From the cell containing the given text, extract its center point as (x, y) coordinate. 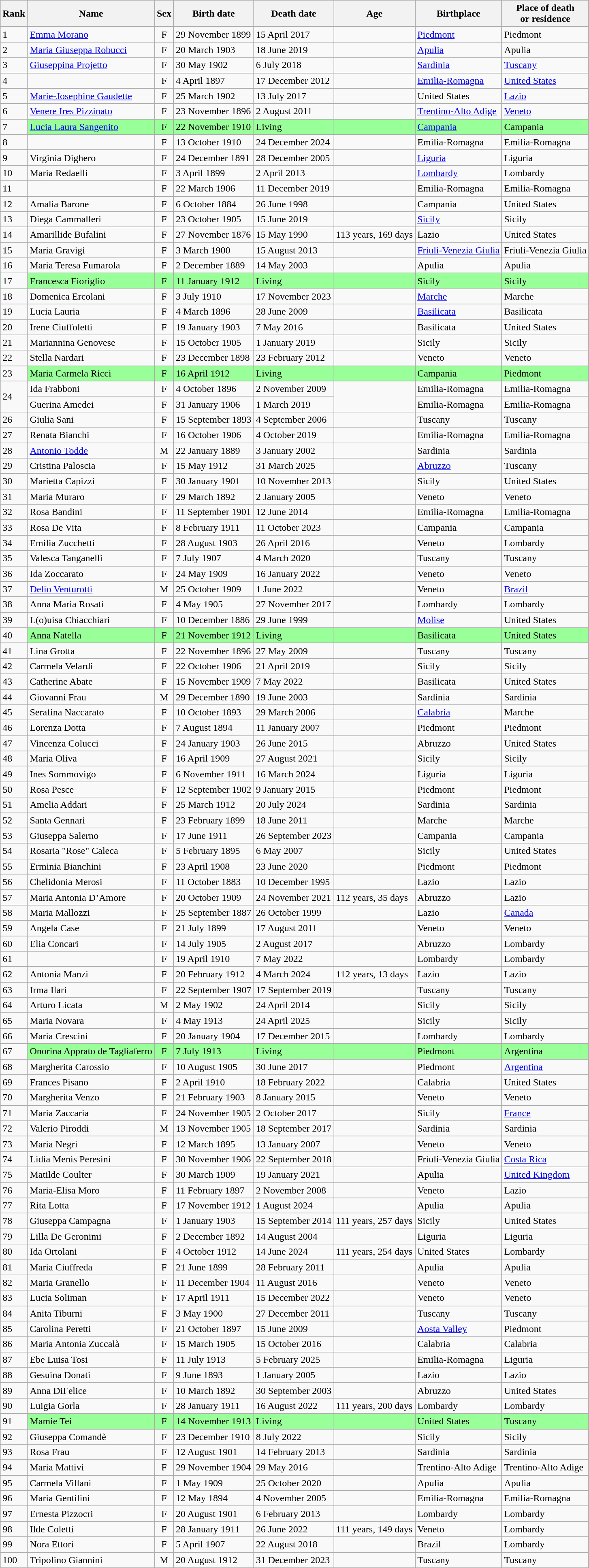
1 June 2022 (294, 589)
Maria Muraro (91, 497)
Giulia Sani (91, 419)
1 January 1903 (213, 1221)
4 March 2020 (294, 558)
14 July 1905 (213, 944)
112 years, 13 days (374, 974)
29 November 1899 (213, 34)
87 (14, 1360)
Giuseppa Salerno (91, 836)
29 December 1890 (213, 697)
24 April 2025 (294, 1021)
Death date (294, 14)
62 (14, 974)
80 (14, 1252)
15 September 2014 (294, 1221)
France (545, 1113)
29 June 1999 (294, 620)
Canada (545, 913)
Maria Gravigi (91, 250)
24 April 2014 (294, 1005)
21 November 1912 (213, 635)
Lina Grotta (91, 651)
50 (14, 789)
Maria Granello (91, 1283)
Carolina Peretti (91, 1329)
22 September 2018 (294, 1159)
Anita Tiburni (91, 1313)
20 July 2024 (294, 805)
11 December 1904 (213, 1283)
2 January 2005 (294, 497)
89 (14, 1390)
21 June 1899 (213, 1267)
81 (14, 1267)
95 (14, 1483)
Margherita Carossio (91, 1067)
23 June 2020 (294, 866)
17 December 2015 (294, 1036)
Marie-Josephine Gaudette (91, 96)
6 February 2013 (294, 1514)
Maria Antonia D’Amore (91, 897)
19 (14, 312)
Maria Novara (91, 1021)
77 (14, 1206)
Ernesta Pizzocri (91, 1514)
Antonia Manzi (91, 974)
17 (14, 281)
31 March 2025 (294, 466)
30 January 1901 (213, 481)
Sex (164, 14)
4 May 1913 (213, 1021)
38 (14, 604)
12 June 2014 (294, 512)
27 (14, 435)
60 (14, 944)
69 (14, 1082)
25 September 1887 (213, 913)
16 March 2024 (294, 774)
5 February 1895 (213, 851)
10 December 1995 (294, 882)
88 (14, 1375)
29 November 1904 (213, 1468)
51 (14, 805)
Catherine Abate (91, 681)
Diega Cammalleri (91, 219)
Angela Case (91, 928)
1 (14, 34)
100 (14, 1560)
15 May 1990 (294, 235)
16 October 1906 (213, 435)
2 November 2009 (294, 389)
3 January 2002 (294, 451)
Maria Antonia Zuccalà (91, 1344)
30 March 1909 (213, 1174)
Maria Carmela Ricci (91, 373)
2 April 2013 (294, 173)
Age (374, 14)
11 December 2019 (294, 188)
Ida Ortolani (91, 1252)
Giuseppina Projetto (91, 65)
Guerina Amedei (91, 404)
Lucia Lauria (91, 312)
20 August 1901 (213, 1514)
11 February 1897 (213, 1190)
41 (14, 651)
26 June 1998 (294, 204)
49 (14, 774)
75 (14, 1174)
Rosaria "Rose" Caleca (91, 851)
21 October 1897 (213, 1329)
15 October 1905 (213, 343)
27 December 2011 (294, 1313)
35 (14, 558)
16 August 2022 (294, 1406)
4 May 1905 (213, 604)
23 (14, 373)
71 (14, 1113)
15 November 1909 (213, 681)
29 May 2016 (294, 1468)
22 March 1906 (213, 188)
Anna Maria Rosati (91, 604)
Maria Giuseppa Robucci (91, 50)
14 May 2003 (294, 266)
Lucia Soliman (91, 1298)
83 (14, 1298)
Venere Ires Pizzinato (91, 111)
21 (14, 343)
12 August 1901 (213, 1452)
27 August 2021 (294, 759)
1 August 2024 (294, 1206)
Irma Ilari (91, 990)
98 (14, 1529)
74 (14, 1159)
2 November 2008 (294, 1190)
30 (14, 481)
13 July 2017 (294, 96)
8 January 2015 (294, 1098)
Emma Morano (91, 34)
22 October 1906 (213, 666)
20 February 1912 (213, 974)
Anna Natella (91, 635)
25 October 2020 (294, 1483)
5 April 1907 (213, 1545)
Maria Redaelli (91, 173)
11 July 1913 (213, 1360)
16 January 2022 (294, 574)
6 May 2007 (294, 851)
14 November 1913 (213, 1421)
Maria Zaccaria (91, 1113)
112 years, 35 days (374, 897)
57 (14, 897)
78 (14, 1221)
46 (14, 728)
3 March 1900 (213, 250)
24 May 1909 (213, 574)
4 April 1897 (213, 81)
99 (14, 1545)
Rosa Pesce (91, 789)
Ebe Luisa Tosi (91, 1360)
Amarillide Bufalini (91, 235)
28 February 2011 (294, 1267)
48 (14, 759)
4 (14, 81)
8 February 1911 (213, 528)
17 November 1912 (213, 1206)
2 August 2017 (294, 944)
6 (14, 111)
Maria-Elisa Moro (91, 1190)
Maria Teresa Fumarola (91, 266)
5 (14, 96)
Ida Zoccarato (91, 574)
12 May 1894 (213, 1498)
30 June 2017 (294, 1067)
47 (14, 743)
Valesca Tanganelli (91, 558)
17 November 2023 (294, 296)
44 (14, 697)
11 October 2023 (294, 528)
Rank (14, 14)
56 (14, 882)
55 (14, 866)
14 August 2004 (294, 1236)
20 March 1903 (213, 50)
86 (14, 1344)
22 (14, 358)
Serafina Naccarato (91, 713)
Giuseppa Campagna (91, 1221)
82 (14, 1283)
Carmela Velardi (91, 666)
Stella Nardari (91, 358)
15 May 1912 (213, 466)
2 December 1892 (213, 1236)
Mamie Tei (91, 1421)
15 (14, 250)
93 (14, 1452)
Maria Negri (91, 1144)
6 October 1884 (213, 204)
21 April 2019 (294, 666)
23 November 1896 (213, 111)
17 August 2011 (294, 928)
29 (14, 466)
18 June 2011 (294, 820)
58 (14, 913)
16 (14, 266)
Birth date (213, 14)
22 November 1910 (213, 127)
28 (14, 451)
26 April 2016 (294, 543)
10 (14, 173)
Emilia Zucchetti (91, 543)
12 September 1902 (213, 789)
23 December 1898 (213, 358)
8 (14, 142)
23 December 1910 (213, 1437)
Frances Pisano (91, 1082)
Giuseppa Comandè (91, 1437)
6 July 2018 (294, 65)
Francesca Fioriglio (91, 281)
113 years, 169 days (374, 235)
24 December 2024 (294, 142)
23 October 1905 (213, 219)
Ilde Coletti (91, 1529)
21 July 1899 (213, 928)
Rosa Bandini (91, 512)
Cristina Paloscia (91, 466)
Antonio Todde (91, 451)
27 November 2017 (294, 604)
4 September 2006 (294, 419)
Costa Rica (545, 1159)
22 November 1896 (213, 651)
8 July 2022 (294, 1437)
3 (14, 65)
7 August 1894 (213, 728)
28 August 1903 (213, 543)
9 June 1893 (213, 1375)
Virginia Dighero (91, 157)
Chelidonia Merosi (91, 882)
14 June 2024 (294, 1252)
84 (14, 1313)
18 (14, 296)
11 January 1912 (213, 281)
1 May 1909 (213, 1483)
Maria Gentilini (91, 1498)
2 April 1910 (213, 1082)
Elia Concari (91, 944)
12 March 1895 (213, 1144)
26 June 2015 (294, 743)
13 January 2007 (294, 1144)
10 December 1886 (213, 620)
31 January 1906 (213, 404)
27 November 1876 (213, 235)
67 (14, 1051)
9 January 2015 (294, 789)
Irene Ciuffoletti (91, 327)
Nora Ettori (91, 1545)
11 January 2007 (294, 728)
Amalia Barone (91, 204)
24 (14, 396)
2 December 1889 (213, 266)
17 September 2019 (294, 990)
11 August 2016 (294, 1283)
Rita Lotta (91, 1206)
Maria Mallozzi (91, 913)
2 (14, 50)
52 (14, 820)
6 November 1911 (213, 774)
Carmela Villani (91, 1483)
26 September 2023 (294, 836)
Birthplace (459, 14)
66 (14, 1036)
19 June 2003 (294, 697)
19 January 2021 (294, 1174)
16 April 1912 (213, 373)
13 (14, 219)
42 (14, 666)
11 October 1883 (213, 882)
Vincenza Colucci (91, 743)
Mariannina Genovese (91, 343)
Lorenza Dotta (91, 728)
Ida Frabboni (91, 389)
53 (14, 836)
Lilla De Geronimi (91, 1236)
Name (91, 14)
Delio Venturotti (91, 589)
3 July 1910 (213, 296)
28 June 2009 (294, 312)
Lidia Menis Peresini (91, 1159)
18 June 2019 (294, 50)
21 February 1903 (213, 1098)
Giovanni Frau (91, 697)
30 November 1906 (213, 1159)
Rosa De Vita (91, 528)
59 (14, 928)
31 December 2023 (294, 1560)
Santa Gennari (91, 820)
4 October 1912 (213, 1252)
64 (14, 1005)
Rosa Frau (91, 1452)
Aosta Valley (459, 1329)
Marietta Capizzi (91, 481)
1 March 2019 (294, 404)
30 May 1902 (213, 65)
20 (14, 327)
2 August 2011 (294, 111)
76 (14, 1190)
25 October 1909 (213, 589)
23 April 1908 (213, 866)
90 (14, 1406)
91 (14, 1421)
9 (14, 157)
111 years, 254 days (374, 1252)
Maria Ciuffreda (91, 1267)
23 February 2012 (294, 358)
22 August 2018 (294, 1545)
94 (14, 1468)
54 (14, 851)
1 January 2005 (294, 1375)
26 June 2022 (294, 1529)
16 April 1909 (213, 759)
39 (14, 620)
Matilde Coulter (91, 1174)
15 March 1905 (213, 1344)
111 years, 257 days (374, 1221)
22 January 1889 (213, 451)
Arturo Licata (91, 1005)
Molise (459, 620)
92 (14, 1437)
Lucia Laura Sangenito (91, 127)
7 July 1907 (213, 558)
28 December 2005 (294, 157)
25 March 1902 (213, 96)
22 September 1907 (213, 990)
19 April 1910 (213, 959)
7 May 2016 (294, 327)
Domenica Ercolani (91, 296)
18 September 2017 (294, 1128)
13 November 1905 (213, 1128)
19 January 1903 (213, 327)
23 February 1899 (213, 820)
26 (14, 419)
Erminia Bianchini (91, 866)
43 (14, 681)
17 June 1911 (213, 836)
Valerio Piroddi (91, 1128)
Maria Mattivi (91, 1468)
27 May 2009 (294, 651)
15 June 2019 (294, 219)
73 (14, 1144)
111 years, 200 days (374, 1406)
65 (14, 1021)
111 years, 149 days (374, 1529)
Luigia Gorla (91, 1406)
15 August 2013 (294, 250)
26 October 1999 (294, 913)
45 (14, 713)
12 (14, 204)
10 August 1905 (213, 1067)
4 March 2024 (294, 974)
20 January 1904 (213, 1036)
1 January 2019 (294, 343)
4 October 2019 (294, 435)
Gesuina Donati (91, 1375)
15 December 2022 (294, 1298)
31 (14, 497)
15 June 2009 (294, 1329)
15 April 2017 (294, 34)
17 December 2012 (294, 81)
United Kingdom (545, 1174)
37 (14, 589)
20 October 1909 (213, 897)
5 February 2025 (294, 1360)
30 September 2003 (294, 1390)
63 (14, 990)
2 October 2017 (294, 1113)
Maria Crescini (91, 1036)
13 October 1910 (213, 142)
79 (14, 1236)
34 (14, 543)
3 April 1899 (213, 173)
11 (14, 188)
25 March 1912 (213, 805)
7 (14, 127)
29 March 2006 (294, 713)
61 (14, 959)
29 March 1892 (213, 497)
Tripolino Giannini (91, 1560)
Amelia Addari (91, 805)
Renata Bianchi (91, 435)
4 October 1896 (213, 389)
18 February 2022 (294, 1082)
4 November 2005 (294, 1498)
15 October 2016 (294, 1344)
L(o)uisa Chiacchiari (91, 620)
36 (14, 574)
24 November 1905 (213, 1113)
33 (14, 528)
17 April 1911 (213, 1298)
96 (14, 1498)
70 (14, 1098)
14 (14, 235)
97 (14, 1514)
40 (14, 635)
32 (14, 512)
Anna DiFelice (91, 1390)
2 May 1902 (213, 1005)
3 May 1900 (213, 1313)
7 July 1913 (213, 1051)
Place of death or residence (545, 14)
4 March 1896 (213, 312)
Margherita Venzo (91, 1098)
24 December 1891 (213, 157)
10 October 1893 (213, 713)
10 November 2013 (294, 481)
72 (14, 1128)
20 August 1912 (213, 1560)
Ines Sommovigo (91, 774)
14 February 2013 (294, 1452)
85 (14, 1329)
11 September 1901 (213, 512)
24 November 2021 (294, 897)
24 January 1903 (213, 743)
Maria Oliva (91, 759)
Onorina Apprato de Tagliaferro (91, 1051)
10 March 1892 (213, 1390)
68 (14, 1067)
15 September 1893 (213, 419)
